Return the [x, y] coordinate for the center point of the cell that contains the specified text.  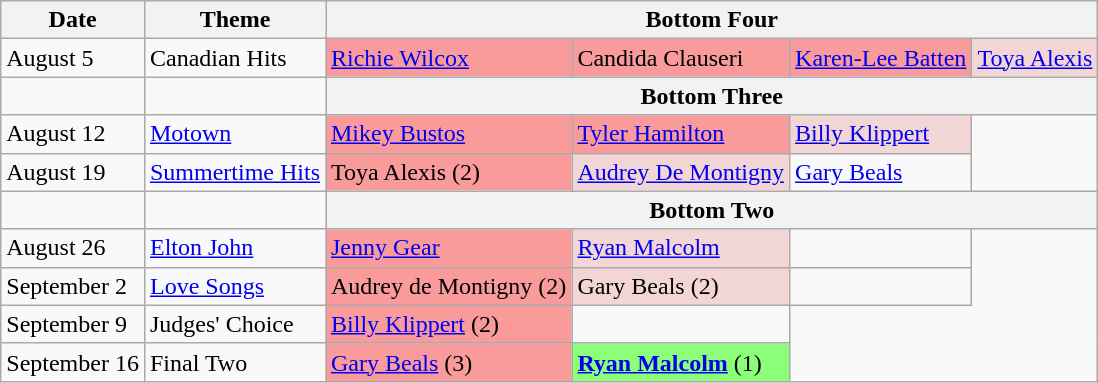
Richie Wilcox [449, 58]
Bottom Three [712, 96]
September 2 [73, 286]
August 5 [73, 58]
August 19 [73, 172]
Date [73, 20]
Summertime Hits [234, 172]
Gary Beals (2) [681, 286]
Final Two [234, 362]
Elton John [234, 248]
Judges' Choice [234, 324]
August 12 [73, 134]
Jenny Gear [449, 248]
Love Songs [234, 286]
Billy Klippert [881, 134]
Billy Klippert (2) [449, 324]
Gary Beals [881, 172]
Gary Beals (3) [449, 362]
Toya Alexis (2) [449, 172]
Toya Alexis [1035, 58]
Motown [234, 134]
August 26 [73, 248]
Ryan Malcolm [681, 248]
Bottom Two [712, 210]
Mikey Bustos [449, 134]
Bottom Four [712, 20]
September 9 [73, 324]
September 16 [73, 362]
Audrey De Montigny [681, 172]
Tyler Hamilton [681, 134]
Karen-Lee Batten [881, 58]
Ryan Malcolm (1) [681, 362]
Theme [234, 20]
Candida Clauseri [681, 58]
Canadian Hits [234, 58]
Audrey de Montigny (2) [449, 286]
